Locate the cell with the specified text and output its (x, y) center coordinate. 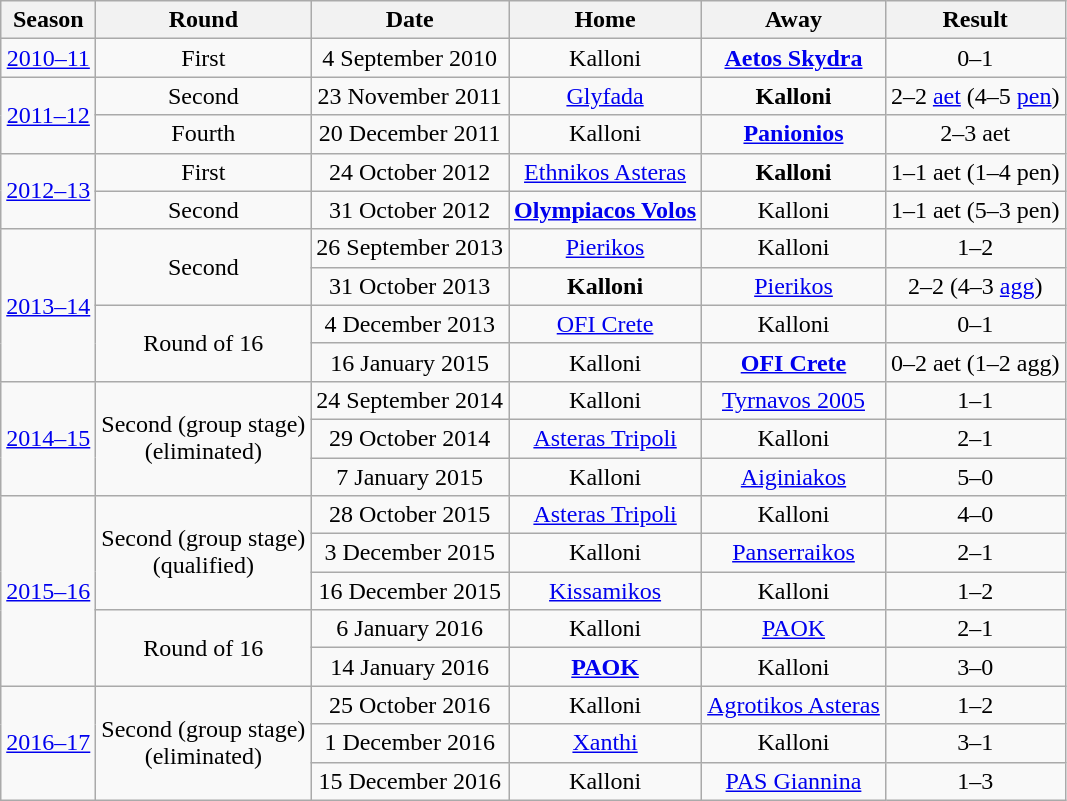
29 October 2014 (410, 438)
3 December 2015 (410, 553)
2012–13 (48, 191)
2–2 aet (4–5 pen) (975, 96)
6 January 2016 (410, 629)
Date (410, 20)
Aiginiakos (794, 477)
1–1 (975, 400)
1–1 aet (1–4 pen) (975, 172)
1 December 2016 (410, 743)
2015–16 (48, 591)
Season (48, 20)
28 October 2015 (410, 515)
24 October 2012 (410, 172)
2–2 (4–3 agg) (975, 286)
24 September 2014 (410, 400)
4–0 (975, 515)
PAS Giannina (794, 781)
Round (204, 20)
26 September 2013 (410, 248)
3–1 (975, 743)
2010–11 (48, 58)
Result (975, 20)
Home (606, 20)
7 January 2015 (410, 477)
14 January 2016 (410, 667)
4 December 2013 (410, 324)
0–2 aet (1–2 agg) (975, 362)
Aetos Skydra (794, 58)
16 December 2015 (410, 591)
2013–14 (48, 305)
Kissamikos (606, 591)
15 December 2016 (410, 781)
Glyfada (606, 96)
31 October 2013 (410, 286)
Panionios (794, 134)
Away (794, 20)
Panserraikos (794, 553)
2016–17 (48, 743)
Second (group stage)(qualified) (204, 553)
3–0 (975, 667)
2011–12 (48, 115)
31 October 2012 (410, 210)
16 January 2015 (410, 362)
Ethnikos Asteras (606, 172)
2014–15 (48, 438)
5–0 (975, 477)
4 September 2010 (410, 58)
25 October 2016 (410, 705)
23 November 2011 (410, 96)
1–3 (975, 781)
Tyrnavos 2005 (794, 400)
20 December 2011 (410, 134)
1–1 aet (5–3 pen) (975, 210)
Fourth (204, 134)
Agrotikos Asteras (794, 705)
2–3 aet (975, 134)
Olympiacos Volos (606, 210)
Xanthi (606, 743)
